Locate the cell with the specified text and output its [X, Y] center coordinate. 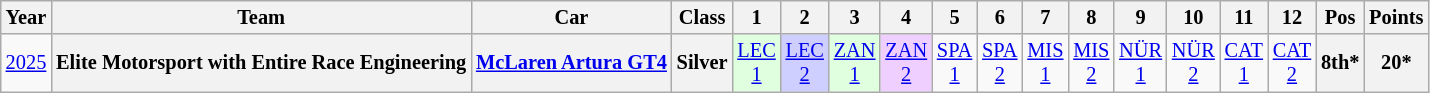
2025 [26, 63]
MIS1 [1045, 63]
2 [805, 17]
ZAN1 [855, 63]
ZAN2 [906, 63]
MIS2 [1091, 63]
NÜR2 [1194, 63]
4 [906, 17]
Team [261, 17]
6 [1000, 17]
SPA1 [954, 63]
Silver [702, 63]
8th* [1340, 63]
LEC1 [756, 63]
9 [1140, 17]
11 [1244, 17]
Class [702, 17]
Car [572, 17]
7 [1045, 17]
CAT1 [1244, 63]
Elite Motorsport with Entire Race Engineering [261, 63]
Year [26, 17]
10 [1194, 17]
Points [1396, 17]
Pos [1340, 17]
8 [1091, 17]
McLaren Artura GT4 [572, 63]
LEC2 [805, 63]
SPA2 [1000, 63]
NÜR1 [1140, 63]
1 [756, 17]
5 [954, 17]
3 [855, 17]
CAT2 [1292, 63]
20* [1396, 63]
12 [1292, 17]
